Extract the [x, y] coordinate from the center of the cell holding the provided text.  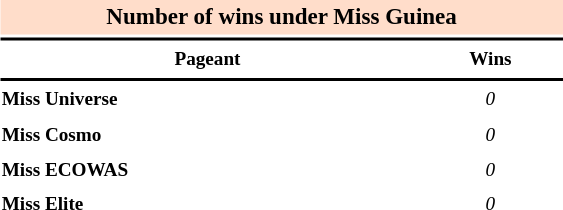
Number of wins under Miss Guinea [282, 18]
Wins [490, 60]
Pageant [208, 60]
Miss Cosmo [208, 135]
Miss ECOWAS [208, 170]
Miss Universe [208, 101]
